For the text-containing cell, return its midpoint in [X, Y] coordinate format. 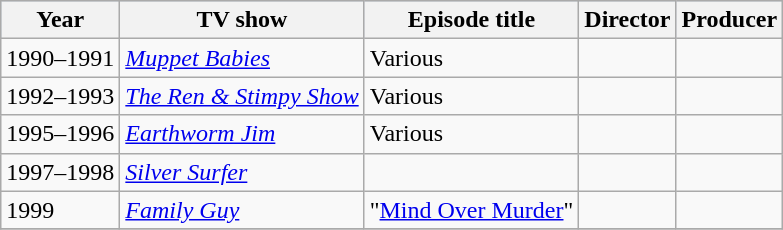
TV show [242, 20]
Silver Surfer [242, 172]
1992–1993 [60, 96]
The Ren & Stimpy Show [242, 96]
"Mind Over Murder" [472, 210]
Director [628, 20]
1997–1998 [60, 172]
Year [60, 20]
Family Guy [242, 210]
Muppet Babies [242, 58]
Producer [730, 20]
1990–1991 [60, 58]
1999 [60, 210]
Episode title [472, 20]
1995–1996 [60, 134]
Earthworm Jim [242, 134]
